Extract the [x, y] coordinate from the center of the cell holding the provided text.  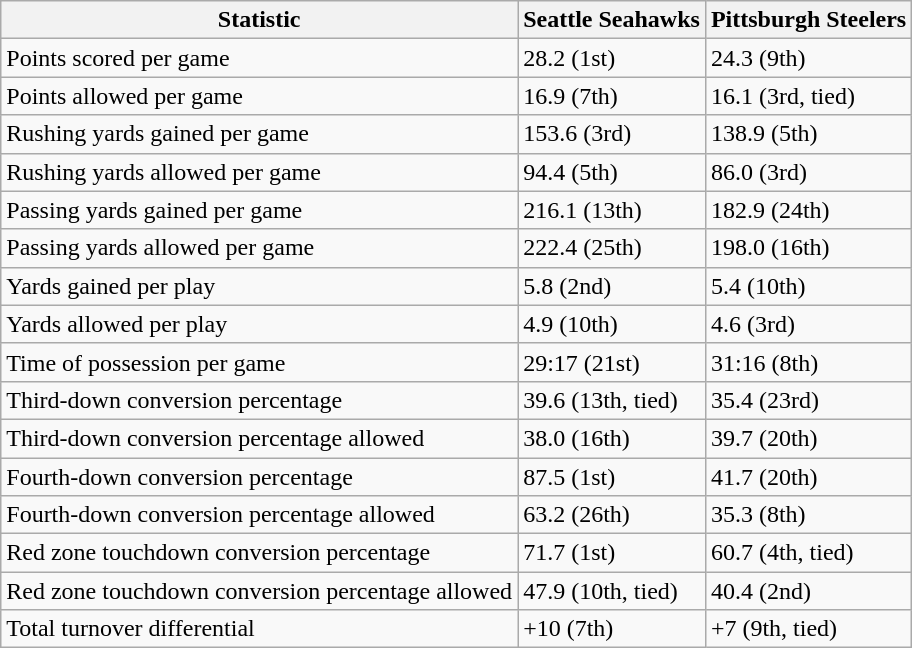
Rushing yards allowed per game [260, 172]
Yards allowed per play [260, 324]
87.5 (1st) [612, 477]
63.2 (26th) [612, 515]
71.7 (1st) [612, 553]
60.7 (4th, tied) [808, 553]
5.8 (2nd) [612, 286]
39.7 (20th) [808, 438]
Fourth-down conversion percentage allowed [260, 515]
Statistic [260, 20]
47.9 (10th, tied) [612, 591]
Time of possession per game [260, 362]
Third-down conversion percentage allowed [260, 438]
4.9 (10th) [612, 324]
Yards gained per play [260, 286]
39.6 (13th, tied) [612, 400]
222.4 (25th) [612, 248]
153.6 (3rd) [612, 134]
28.2 (1st) [612, 58]
216.1 (13th) [612, 210]
Third-down conversion percentage [260, 400]
138.9 (5th) [808, 134]
86.0 (3rd) [808, 172]
5.4 (10th) [808, 286]
94.4 (5th) [612, 172]
198.0 (16th) [808, 248]
+10 (7th) [612, 629]
Points allowed per game [260, 96]
Seattle Seahawks [612, 20]
Fourth-down conversion percentage [260, 477]
40.4 (2nd) [808, 591]
Rushing yards gained per game [260, 134]
4.6 (3rd) [808, 324]
Red zone touchdown conversion percentage allowed [260, 591]
41.7 (20th) [808, 477]
Red zone touchdown conversion percentage [260, 553]
35.4 (23rd) [808, 400]
Passing yards gained per game [260, 210]
16.1 (3rd, tied) [808, 96]
182.9 (24th) [808, 210]
+7 (9th, tied) [808, 629]
Passing yards allowed per game [260, 248]
Total turnover differential [260, 629]
35.3 (8th) [808, 515]
Pittsburgh Steelers [808, 20]
31:16 (8th) [808, 362]
38.0 (16th) [612, 438]
16.9 (7th) [612, 96]
Points scored per game [260, 58]
29:17 (21st) [612, 362]
24.3 (9th) [808, 58]
